Provide the [X, Y] coordinate of the cell's center where the given text is located.  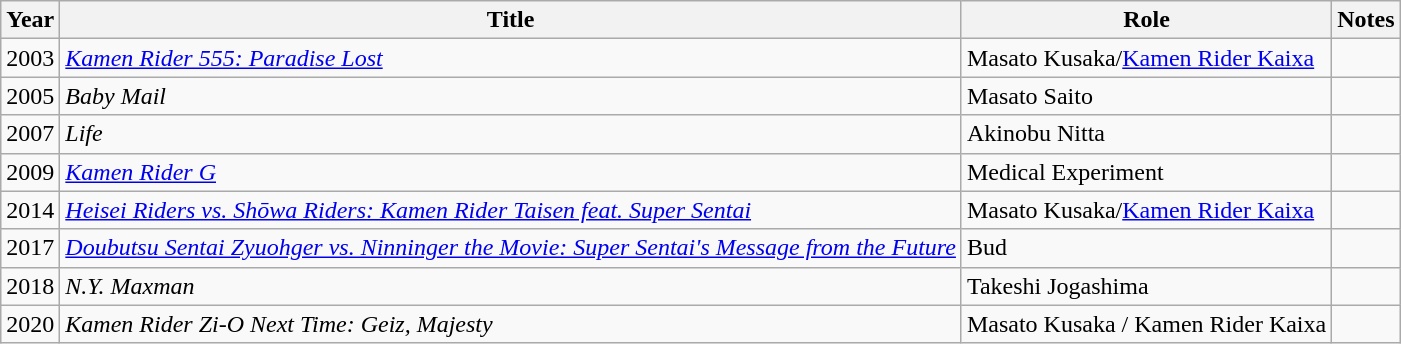
Year [30, 20]
Life [511, 134]
2020 [30, 324]
2003 [30, 58]
Doubutsu Sentai Zyuohger vs. Ninninger the Movie: Super Sentai's Message from the Future [511, 248]
Kamen Rider Zi-O Next Time: Geiz, Majesty [511, 324]
Bud [1146, 248]
Baby Mail [511, 96]
Notes [1366, 20]
2017 [30, 248]
Title [511, 20]
Role [1146, 20]
Akinobu Nitta [1146, 134]
Masato Kusaka / Kamen Rider Kaixa [1146, 324]
Takeshi Jogashima [1146, 286]
Kamen Rider 555: Paradise Lost [511, 58]
2009 [30, 172]
2014 [30, 210]
Heisei Riders vs. Shōwa Riders: Kamen Rider Taisen feat. Super Sentai [511, 210]
Medical Experiment [1146, 172]
N.Y. Maxman [511, 286]
2007 [30, 134]
Masato Saito [1146, 96]
2018 [30, 286]
2005 [30, 96]
Kamen Rider G [511, 172]
